Capture the cell that displays the provided text and extract its (x, y) central coordinate. 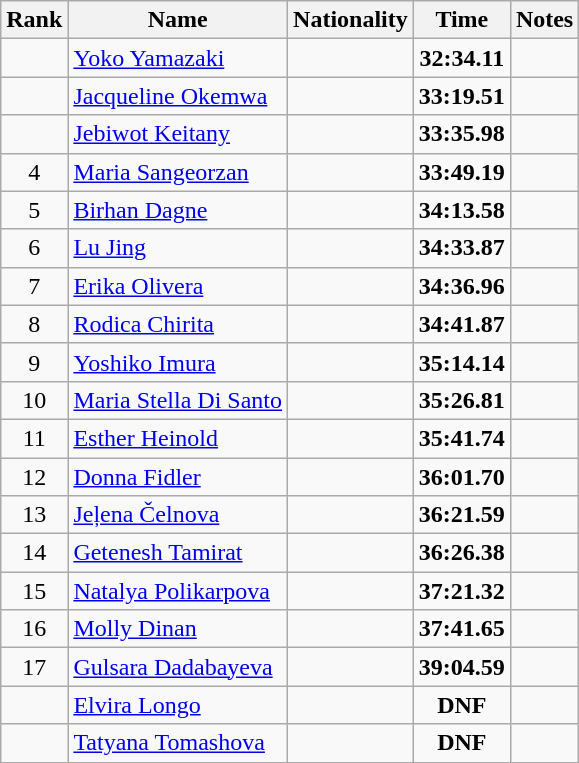
Yoko Yamazaki (178, 58)
17 (34, 667)
33:35.98 (462, 134)
37:21.32 (462, 591)
36:26.38 (462, 553)
37:41.65 (462, 629)
Lu Jing (178, 248)
5 (34, 210)
7 (34, 286)
Molly Dinan (178, 629)
8 (34, 324)
16 (34, 629)
Natalya Polikarpova (178, 591)
Getenesh Tamirat (178, 553)
36:01.70 (462, 477)
32:34.11 (462, 58)
Jeļena Čelnova (178, 515)
Tatyana Tomashova (178, 743)
Donna Fidler (178, 477)
Yoshiko Imura (178, 362)
13 (34, 515)
35:41.74 (462, 438)
39:04.59 (462, 667)
Name (178, 20)
12 (34, 477)
Esther Heinold (178, 438)
Elvira Longo (178, 705)
34:41.87 (462, 324)
35:26.81 (462, 400)
35:14.14 (462, 362)
14 (34, 553)
4 (34, 172)
Birhan Dagne (178, 210)
Maria Sangeorzan (178, 172)
Rank (34, 20)
34:36.96 (462, 286)
Erika Olivera (178, 286)
Rodica Chirita (178, 324)
33:19.51 (462, 96)
Nationality (351, 20)
9 (34, 362)
Jebiwot Keitany (178, 134)
36:21.59 (462, 515)
Time (462, 20)
11 (34, 438)
34:13.58 (462, 210)
Jacqueline Okemwa (178, 96)
6 (34, 248)
10 (34, 400)
Gulsara Dadabayeva (178, 667)
34:33.87 (462, 248)
Maria Stella Di Santo (178, 400)
33:49.19 (462, 172)
15 (34, 591)
Notes (544, 20)
